Identify which cell holds the provided text, then report its [x, y] central coordinate. 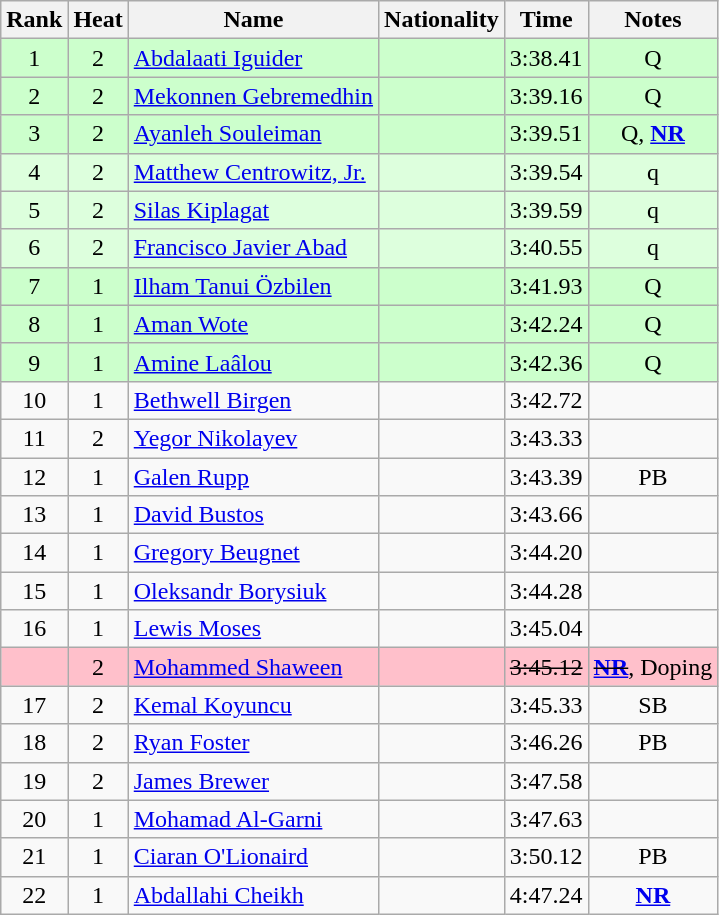
3:45.33 [546, 705]
Gregory Beugnet [253, 553]
Lewis Moses [253, 629]
Q, NR [653, 134]
Rank [34, 20]
11 [34, 438]
Ciaran O'Lionaird [253, 857]
Notes [653, 20]
19 [34, 781]
Bethwell Birgen [253, 400]
9 [34, 362]
Galen Rupp [253, 477]
16 [34, 629]
8 [34, 324]
NR [653, 895]
22 [34, 895]
SB [653, 705]
3:46.26 [546, 743]
7 [34, 286]
3:45.12 [546, 667]
3:43.33 [546, 438]
3:45.04 [546, 629]
3:42.72 [546, 400]
3:40.55 [546, 248]
21 [34, 857]
10 [34, 400]
17 [34, 705]
Abdalaati Iguider [253, 58]
Mohamad Al-Garni [253, 819]
Yegor Nikolayev [253, 438]
3:42.24 [546, 324]
13 [34, 515]
3:39.54 [546, 172]
3:39.51 [546, 134]
3:47.58 [546, 781]
5 [34, 210]
3 [34, 134]
3:39.16 [546, 96]
4 [34, 172]
Ayanleh Souleiman [253, 134]
3:39.59 [546, 210]
20 [34, 819]
Amine Laâlou [253, 362]
Mekonnen Gebremedhin [253, 96]
3:50.12 [546, 857]
Name [253, 20]
Aman Wote [253, 324]
Nationality [442, 20]
6 [34, 248]
15 [34, 591]
Ilham Tanui Özbilen [253, 286]
Silas Kiplagat [253, 210]
Mohammed Shaween [253, 667]
NR, Doping [653, 667]
3:43.39 [546, 477]
David Bustos [253, 515]
3:47.63 [546, 819]
3:38.41 [546, 58]
3:44.28 [546, 591]
Francisco Javier Abad [253, 248]
Heat [98, 20]
Kemal Koyuncu [253, 705]
James Brewer [253, 781]
18 [34, 743]
3:44.20 [546, 553]
14 [34, 553]
4:47.24 [546, 895]
3:42.36 [546, 362]
Abdallahi Cheikh [253, 895]
Time [546, 20]
12 [34, 477]
Matthew Centrowitz, Jr. [253, 172]
Ryan Foster [253, 743]
3:43.66 [546, 515]
3:41.93 [546, 286]
Oleksandr Borysiuk [253, 591]
